Locate the cell with the specified text and output its (X, Y) center coordinate. 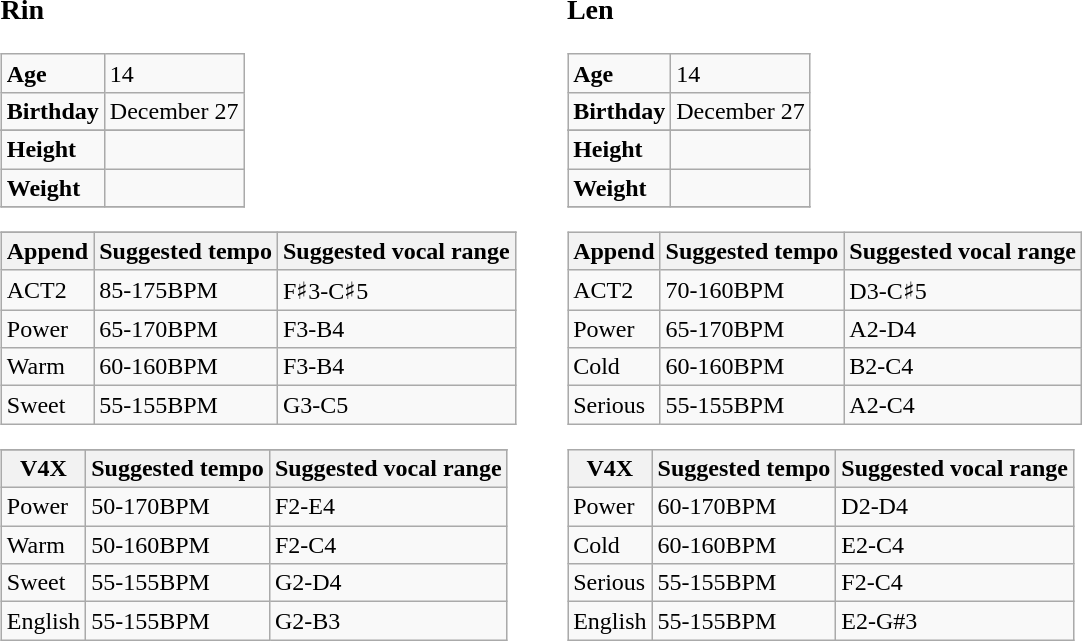
D2-D4 (955, 507)
G3-C5 (396, 405)
50-160BPM (178, 545)
G2-D4 (388, 583)
G2-B3 (388, 621)
50-170BPM (178, 507)
E2-C4 (955, 545)
B2-C4 (963, 367)
A2-D4 (963, 329)
A2-C4 (963, 405)
F2-E4 (388, 507)
60-170BPM (744, 507)
85-175BPM (186, 290)
D3-C♯5 (963, 290)
F♯3-C♯5 (396, 290)
E2-G#3 (955, 621)
70-160BPM (752, 290)
